Return the [x, y] coordinate for the center point of the cell that contains the specified text.  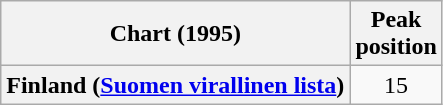
Finland (Suomen virallinen lista) [176, 85]
Chart (1995) [176, 34]
15 [396, 85]
Peakposition [396, 34]
